Find where the given text appears and provide that cell's center as [X, Y] coordinate. 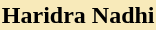
Haridra Nadhi [78, 15]
